Pinpoint the cell where the given text exists, returning its (x, y) midpoint coordinate. 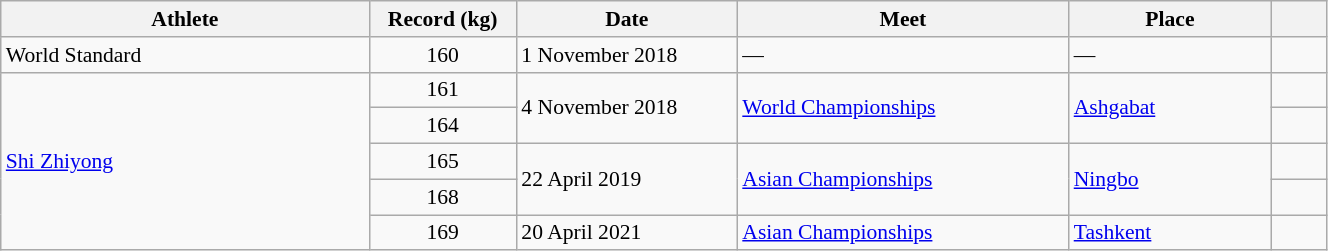
Shi Zhiyong (185, 161)
Tashkent (1170, 233)
Ningbo (1170, 180)
Meet (902, 19)
World Standard (185, 55)
Record (kg) (442, 19)
Date (626, 19)
Place (1170, 19)
20 April 2021 (626, 233)
168 (442, 197)
4 November 2018 (626, 108)
164 (442, 126)
160 (442, 55)
169 (442, 233)
1 November 2018 (626, 55)
World Championships (902, 108)
161 (442, 90)
Ashgabat (1170, 108)
22 April 2019 (626, 180)
165 (442, 162)
Athlete (185, 19)
